Search for the cell housing the specified text and yield its [X, Y] center coordinate. 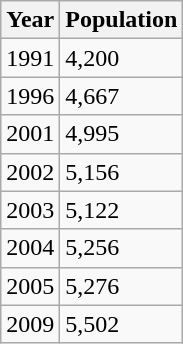
5,276 [122, 286]
2004 [30, 248]
5,156 [122, 172]
2001 [30, 134]
4,667 [122, 96]
1996 [30, 96]
5,122 [122, 210]
2002 [30, 172]
1991 [30, 58]
4,995 [122, 134]
Year [30, 20]
2003 [30, 210]
4,200 [122, 58]
Population [122, 20]
5,256 [122, 248]
5,502 [122, 324]
2009 [30, 324]
2005 [30, 286]
